Find where the given text appears and provide that cell's center as [X, Y] coordinate. 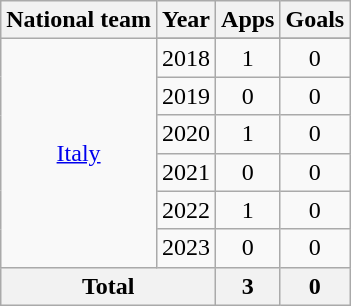
2022 [186, 210]
Italy [79, 153]
2023 [186, 248]
2018 [186, 58]
National team [79, 20]
3 [248, 286]
2020 [186, 134]
Year [186, 20]
Total [108, 286]
Goals [315, 20]
Apps [248, 20]
2021 [186, 172]
2019 [186, 96]
